Return [X, Y] of the center of cell containing provided text 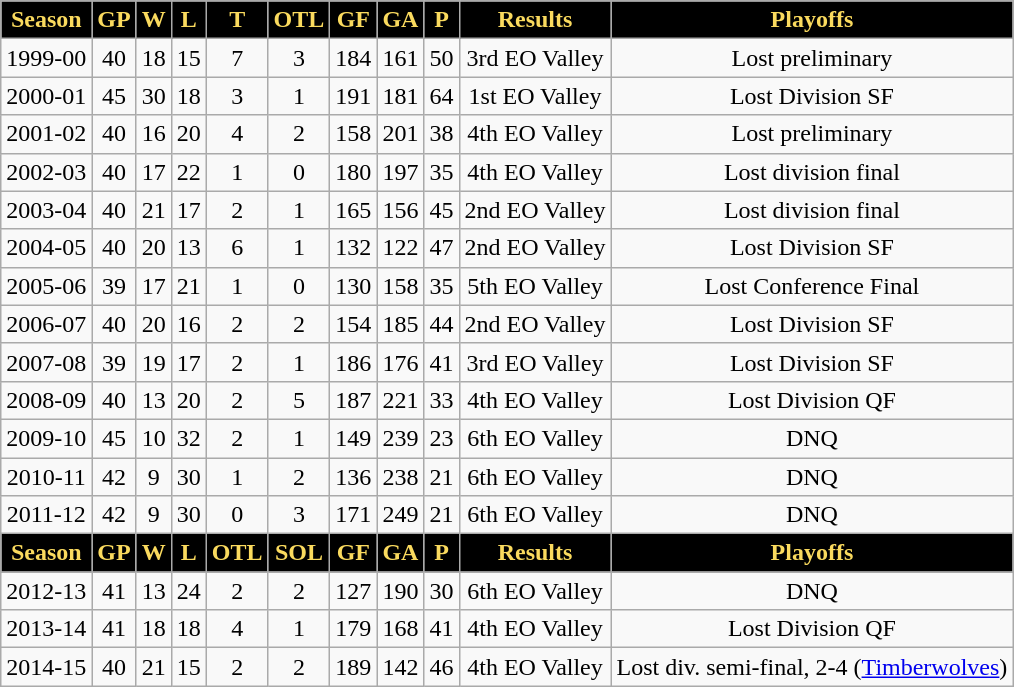
249 [400, 515]
2007-08 [46, 362]
122 [400, 248]
5th EO Valley [535, 286]
189 [354, 667]
130 [354, 286]
191 [354, 96]
156 [400, 210]
23 [442, 438]
7 [237, 58]
22 [188, 172]
Lost Conference Final [812, 286]
142 [400, 667]
187 [354, 400]
2014-15 [46, 667]
2012-13 [46, 591]
2006-07 [46, 324]
201 [400, 134]
2000-01 [46, 96]
179 [354, 629]
161 [400, 58]
238 [400, 477]
132 [354, 248]
171 [354, 515]
2011-12 [46, 515]
38 [442, 134]
5 [299, 400]
2009-10 [46, 438]
190 [400, 591]
149 [354, 438]
180 [354, 172]
2005-06 [46, 286]
19 [154, 362]
24 [188, 591]
Lost div. semi-final, 2-4 (Timberwolves) [812, 667]
33 [442, 400]
165 [354, 210]
2008-09 [46, 400]
2002-03 [46, 172]
186 [354, 362]
47 [442, 248]
127 [354, 591]
2004-05 [46, 248]
168 [400, 629]
185 [400, 324]
239 [400, 438]
1999-00 [46, 58]
221 [400, 400]
46 [442, 667]
181 [400, 96]
2003-04 [46, 210]
2013-14 [46, 629]
32 [188, 438]
SOL [299, 553]
2001-02 [46, 134]
197 [400, 172]
T [237, 20]
10 [154, 438]
184 [354, 58]
6 [237, 248]
2010-11 [46, 477]
44 [442, 324]
154 [354, 324]
1st EO Valley [535, 96]
136 [354, 477]
176 [400, 362]
64 [442, 96]
50 [442, 58]
